From the cell containing the given text, extract its center point as (x, y) coordinate. 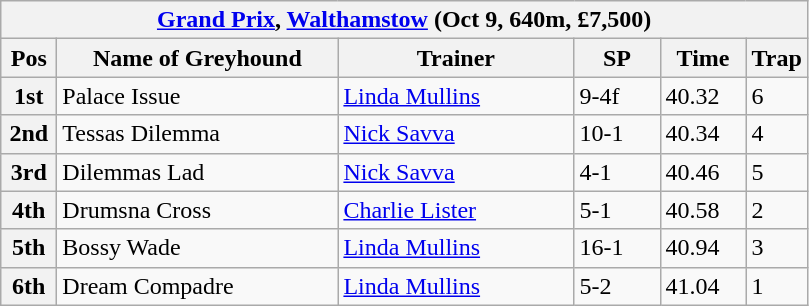
Pos (29, 58)
10-1 (617, 134)
5 (776, 172)
Dilemmas Lad (198, 172)
4-1 (617, 172)
Grand Prix, Walthamstow (Oct 9, 640m, £7,500) (404, 20)
1 (776, 286)
2nd (29, 134)
40.46 (703, 172)
Charlie Lister (456, 210)
40.34 (703, 134)
6th (29, 286)
6 (776, 96)
40.58 (703, 210)
Bossy Wade (198, 248)
Trap (776, 58)
16-1 (617, 248)
9-4f (617, 96)
Tessas Dilemma (198, 134)
5-2 (617, 286)
40.94 (703, 248)
2 (776, 210)
1st (29, 96)
4th (29, 210)
5th (29, 248)
SP (617, 58)
Time (703, 58)
Drumsna Cross (198, 210)
Dream Compadre (198, 286)
Palace Issue (198, 96)
41.04 (703, 286)
Name of Greyhound (198, 58)
4 (776, 134)
3 (776, 248)
Trainer (456, 58)
3rd (29, 172)
40.32 (703, 96)
5-1 (617, 210)
